For the text-containing cell, return its midpoint in [x, y] coordinate format. 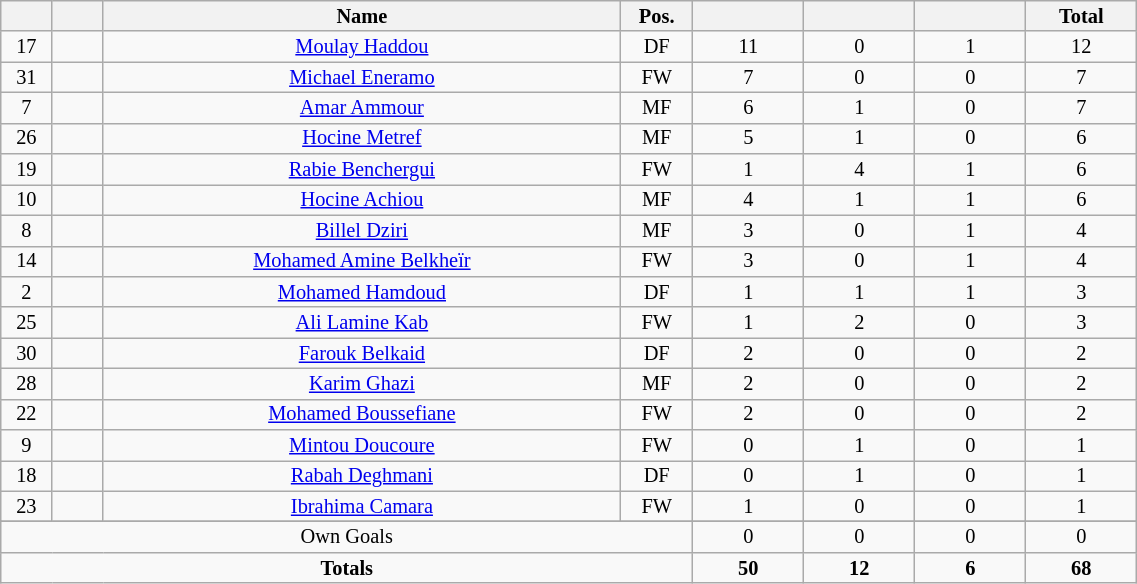
Michael Eneramo [362, 78]
68 [1082, 568]
Name [362, 16]
Rabie Benchergui [362, 170]
Billel Dziri [362, 230]
Mohamed Hamdoud [362, 292]
Ali Lamine Kab [362, 322]
Mohamed Amine Belkheïr [362, 262]
19 [26, 170]
31 [26, 78]
26 [26, 138]
50 [748, 568]
18 [26, 476]
Mintou Doucoure [362, 446]
Totals [347, 568]
30 [26, 354]
23 [26, 506]
Hocine Achiou [362, 200]
25 [26, 322]
Moulay Haddou [362, 46]
Pos. [657, 16]
8 [26, 230]
Rabah Deghmani [362, 476]
Ibrahima Camara [362, 506]
Karim Ghazi [362, 384]
Mohamed Boussefiane [362, 414]
5 [748, 138]
14 [26, 262]
10 [26, 200]
17 [26, 46]
Amar Ammour [362, 108]
Hocine Metref [362, 138]
Total [1082, 16]
22 [26, 414]
11 [748, 46]
Own Goals [347, 538]
Farouk Belkaid [362, 354]
28 [26, 384]
9 [26, 446]
